Capture the cell that displays the provided text and extract its [x, y] central coordinate. 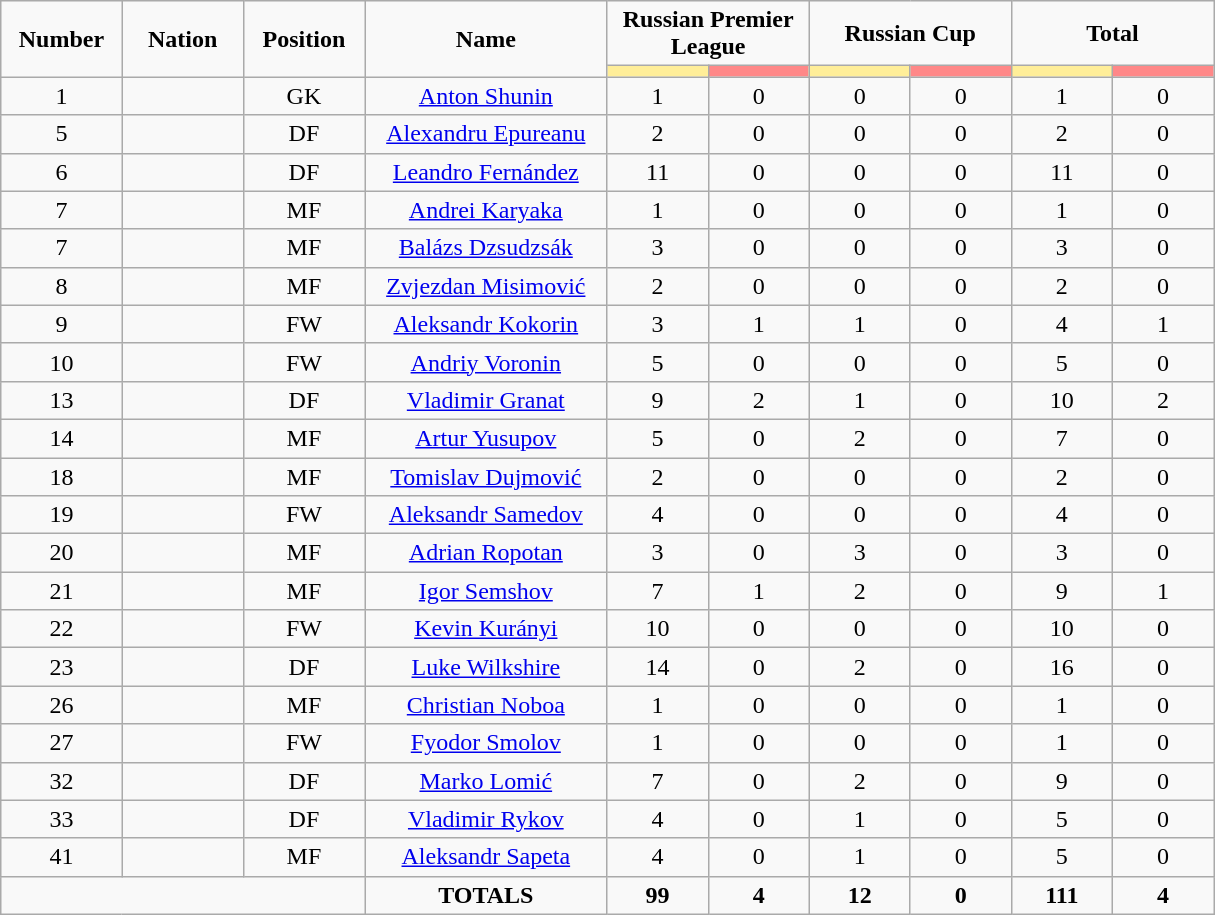
Luke Wilkshire [486, 667]
Vladimir Granat [486, 400]
Vladimir Rykov [486, 819]
19 [62, 515]
Name [486, 39]
Zvjezdan Misimović [486, 286]
Aleksandr Kokorin [486, 324]
Artur Yusupov [486, 438]
99 [658, 895]
Aleksandr Sapeta [486, 857]
Russian Cup [910, 34]
23 [62, 667]
TOTALS [486, 895]
Leandro Fernández [486, 172]
Christian Noboa [486, 705]
Aleksandr Samedov [486, 515]
27 [62, 743]
Andriy Voronin [486, 362]
Kevin Kurányi [486, 629]
13 [62, 400]
8 [62, 286]
6 [62, 172]
Balázs Dzsudzsák [486, 248]
21 [62, 591]
Marko Lomić [486, 781]
26 [62, 705]
Alexandru Epureanu [486, 134]
Andrei Karyaka [486, 210]
33 [62, 819]
16 [1062, 667]
22 [62, 629]
Anton Shunin [486, 96]
Nation [182, 39]
Total [1112, 34]
111 [1062, 895]
Number [62, 39]
Tomislav Dujmović [486, 477]
12 [860, 895]
Adrian Ropotan [486, 553]
GK [304, 96]
Russian Premier League [708, 34]
41 [62, 857]
Igor Semshov [486, 591]
32 [62, 781]
Fyodor Smolov [486, 743]
18 [62, 477]
20 [62, 553]
Position [304, 39]
